Extract the [x, y] coordinate from the center of the cell holding the provided text.  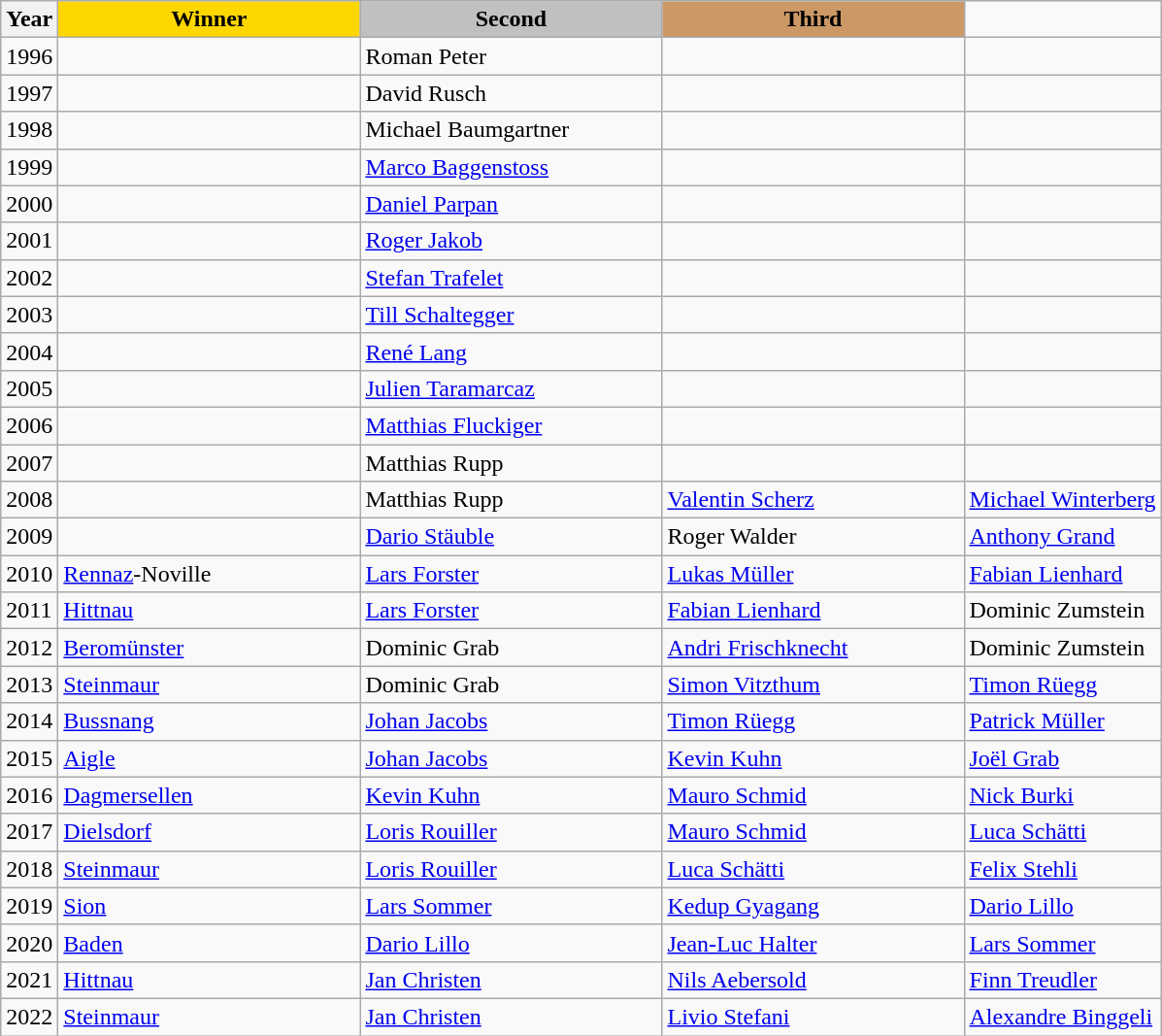
2020 [29, 943]
Third [813, 19]
2005 [29, 388]
2009 [29, 537]
2018 [29, 869]
2017 [29, 832]
2006 [29, 425]
Lukas Müller [813, 574]
Roger Walder [813, 537]
Finn Treudler [1062, 980]
Nils Aebersold [813, 980]
Valentin Scherz [813, 500]
Kedup Gyagang [813, 906]
2001 [29, 241]
2014 [29, 721]
2012 [29, 648]
2003 [29, 315]
Baden [210, 943]
Year [29, 19]
2011 [29, 611]
Jean-Luc Halter [813, 943]
Bussnang [210, 721]
Marco Baggenstoss [511, 167]
Michael Winterberg [1062, 500]
Nick Burki [1062, 795]
Rennaz-Noville [210, 574]
2019 [29, 906]
Simon Vitzthum [813, 685]
2008 [29, 500]
David Rusch [511, 93]
Daniel Parpan [511, 204]
2002 [29, 278]
Dagmersellen [210, 795]
Till Schaltegger [511, 315]
2007 [29, 463]
2004 [29, 351]
2016 [29, 795]
Winner [210, 19]
1998 [29, 130]
Sion [210, 906]
Beromünster [210, 648]
Andri Frischknecht [813, 648]
2022 [29, 1017]
Joël Grab [1062, 758]
Second [511, 19]
Stefan Trafelet [511, 278]
2010 [29, 574]
2021 [29, 980]
Matthias Fluckiger [511, 425]
Roman Peter [511, 56]
1996 [29, 56]
Livio Stefani [813, 1017]
2000 [29, 204]
Roger Jakob [511, 241]
Felix Stehli [1062, 869]
Dielsdorf [210, 832]
1997 [29, 93]
2013 [29, 685]
Patrick Müller [1062, 721]
Michael Baumgartner [511, 130]
Aigle [210, 758]
Julien Taramarcaz [511, 388]
René Lang [511, 351]
Dario Stäuble [511, 537]
1999 [29, 167]
Alexandre Binggeli [1062, 1017]
2015 [29, 758]
Anthony Grand [1062, 537]
